Extract the [x, y] coordinate from the center of the cell holding the provided text.  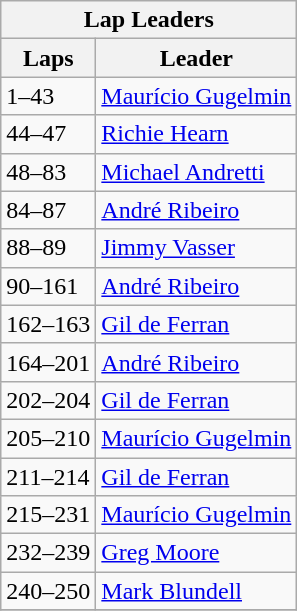
164–201 [48, 362]
Michael Andretti [196, 172]
232–239 [48, 553]
Mark Blundell [196, 591]
Jimmy Vasser [196, 248]
Greg Moore [196, 553]
215–231 [48, 515]
Lap Leaders [149, 20]
202–204 [48, 400]
1–43 [48, 96]
84–87 [48, 210]
162–163 [48, 324]
Richie Hearn [196, 134]
240–250 [48, 591]
Laps [48, 58]
205–210 [48, 438]
48–83 [48, 172]
88–89 [48, 248]
Leader [196, 58]
211–214 [48, 477]
44–47 [48, 134]
90–161 [48, 286]
